Search for the cell housing the specified text and yield its (x, y) center coordinate. 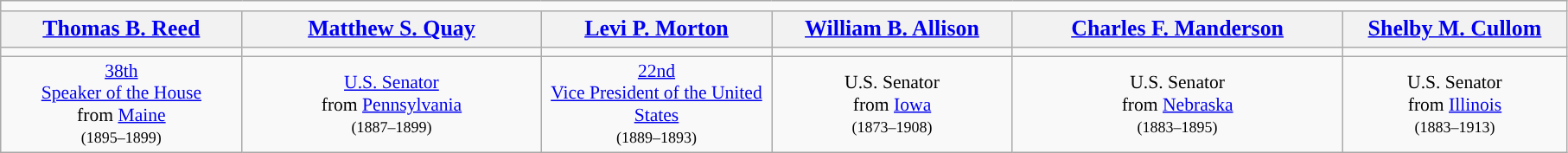
22ndVice President of the United States(1889–1893) (657, 105)
U.S. Senatorfrom Illinois(1883–1913) (1454, 105)
Thomas B. Reed (121, 29)
38thSpeaker of the Housefrom Maine(1895–1899) (121, 105)
Levi P. Morton (657, 29)
U.S. Senatorfrom Pennsylvania(1887–1899) (392, 105)
U.S. Senatorfrom Nebraska(1883–1895) (1177, 105)
William B. Allison (892, 29)
U.S. Senatorfrom Iowa(1873–1908) (892, 105)
Shelby M. Cullom (1454, 29)
Charles F. Manderson (1177, 29)
Matthew S. Quay (392, 29)
